Determine the [X, Y] coordinate at the center of the cell enclosing the given text.  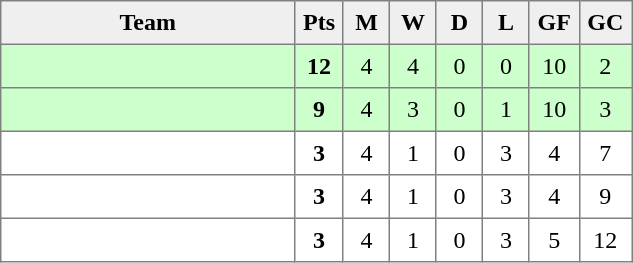
GF [554, 23]
7 [605, 153]
2 [605, 66]
W [413, 23]
L [506, 23]
Team [148, 23]
5 [554, 240]
Pts [319, 23]
GC [605, 23]
D [459, 23]
M [366, 23]
